For the text-containing cell, return its midpoint in (x, y) coordinate format. 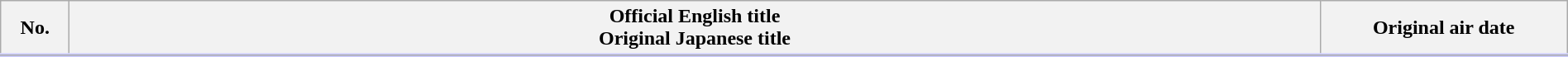
Original air date (1444, 28)
No. (35, 28)
Official English titleOriginal Japanese title (695, 28)
